Output the [x, y] coordinate of the center of the cell containing the given text.  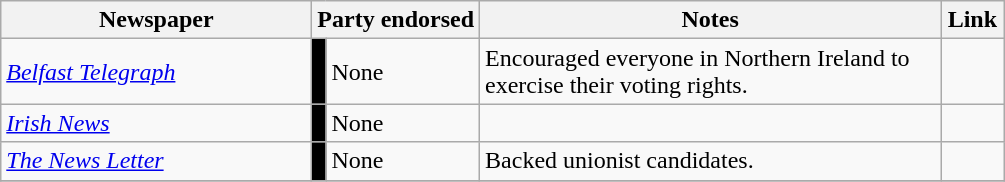
Encouraged everyone in Northern Ireland to exercise their voting rights. [710, 72]
Newspaper [156, 20]
Link [973, 20]
Irish News [156, 123]
Belfast Telegraph [156, 72]
Notes [710, 20]
Party endorsed [396, 20]
The News Letter [156, 161]
Backed unionist candidates. [710, 161]
